Return (X, Y) of the center of cell containing provided text 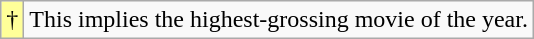
† (12, 20)
This implies the highest-grossing movie of the year. (279, 20)
